Find where the given text appears and provide that cell's center as (x, y) coordinate. 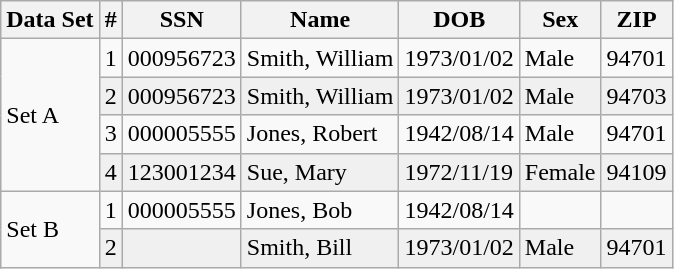
Set A (50, 115)
Female (560, 172)
123001234 (182, 172)
SSN (182, 20)
Set B (50, 229)
Jones, Robert (320, 134)
Jones, Bob (320, 210)
Smith, Bill (320, 248)
94703 (636, 96)
Sue, Mary (320, 172)
Name (320, 20)
# (110, 20)
94109 (636, 172)
4 (110, 172)
1972/11/19 (459, 172)
Data Set (50, 20)
DOB (459, 20)
ZIP (636, 20)
Sex (560, 20)
3 (110, 134)
